Determine the (X, Y) coordinate at the center of the cell enclosing the given text.  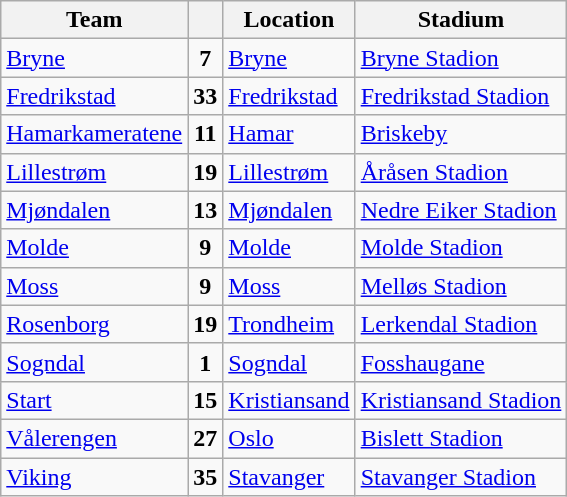
Melløs Stadion (461, 286)
Bislett Stadion (461, 438)
Åråsen Stadion (461, 172)
Kristiansand (289, 400)
7 (206, 58)
Rosenborg (94, 324)
Fosshaugane (461, 362)
Kristiansand Stadion (461, 400)
Start (94, 400)
1 (206, 362)
Hamar (289, 134)
Hamarkameratene (94, 134)
15 (206, 400)
Fredrikstad Stadion (461, 96)
Team (94, 20)
Stavanger (289, 477)
Oslo (289, 438)
13 (206, 210)
Lerkendal Stadion (461, 324)
Nedre Eiker Stadion (461, 210)
Molde Stadion (461, 248)
Stadium (461, 20)
33 (206, 96)
Location (289, 20)
27 (206, 438)
Trondheim (289, 324)
Bryne Stadion (461, 58)
Viking (94, 477)
11 (206, 134)
35 (206, 477)
Vålerengen (94, 438)
Briskeby (461, 134)
Stavanger Stadion (461, 477)
